Return the [X, Y] coordinate for the center point of the cell that contains the specified text.  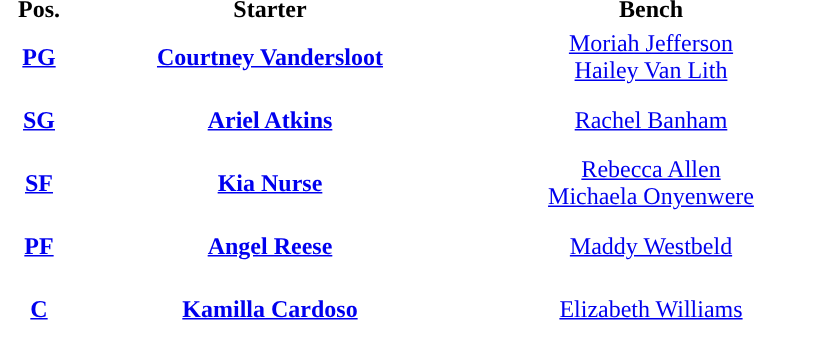
SG [39, 120]
Courtney Vandersloot [270, 57]
Rebecca Allen Michaela Onyenwere [651, 183]
Rachel Banham [651, 120]
Moriah Jefferson Hailey Van Lith [651, 57]
Kia Nurse [270, 183]
Angel Reese [270, 246]
PF [39, 246]
C [39, 309]
Ariel Atkins [270, 120]
Elizabeth Williams [651, 309]
Maddy Westbeld [651, 246]
PG [39, 57]
SF [39, 183]
Kamilla Cardoso [270, 309]
